Return [x, y] of the center of cell containing provided text 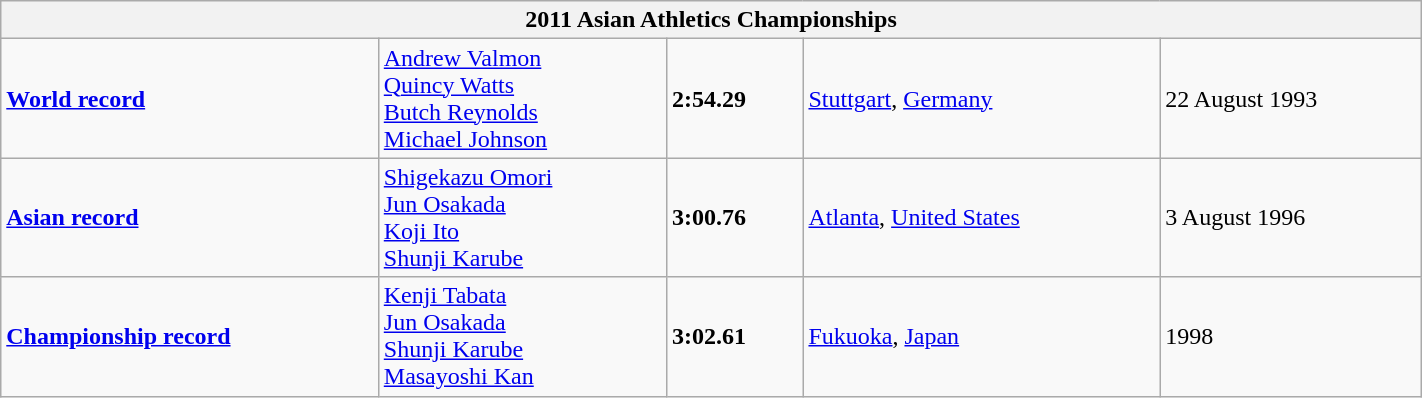
2011 Asian Athletics Championships [711, 20]
Shigekazu OmoriJun OsakadaKoji ItoShunji Karube [522, 218]
World record [190, 98]
2:54.29 [735, 98]
Atlanta, United States [982, 218]
Kenji Tabata Jun Osakada Shunji Karube Masayoshi Kan [522, 336]
3:02.61 [735, 336]
Andrew ValmonQuincy WattsButch ReynoldsMichael Johnson [522, 98]
3:00.76 [735, 218]
Asian record [190, 218]
Stuttgart, Germany [982, 98]
1998 [1291, 336]
3 August 1996 [1291, 218]
22 August 1993 [1291, 98]
Championship record [190, 336]
Fukuoka, Japan [982, 336]
